Detect which cell encompasses the target text, then output its [x, y] center coordinate. 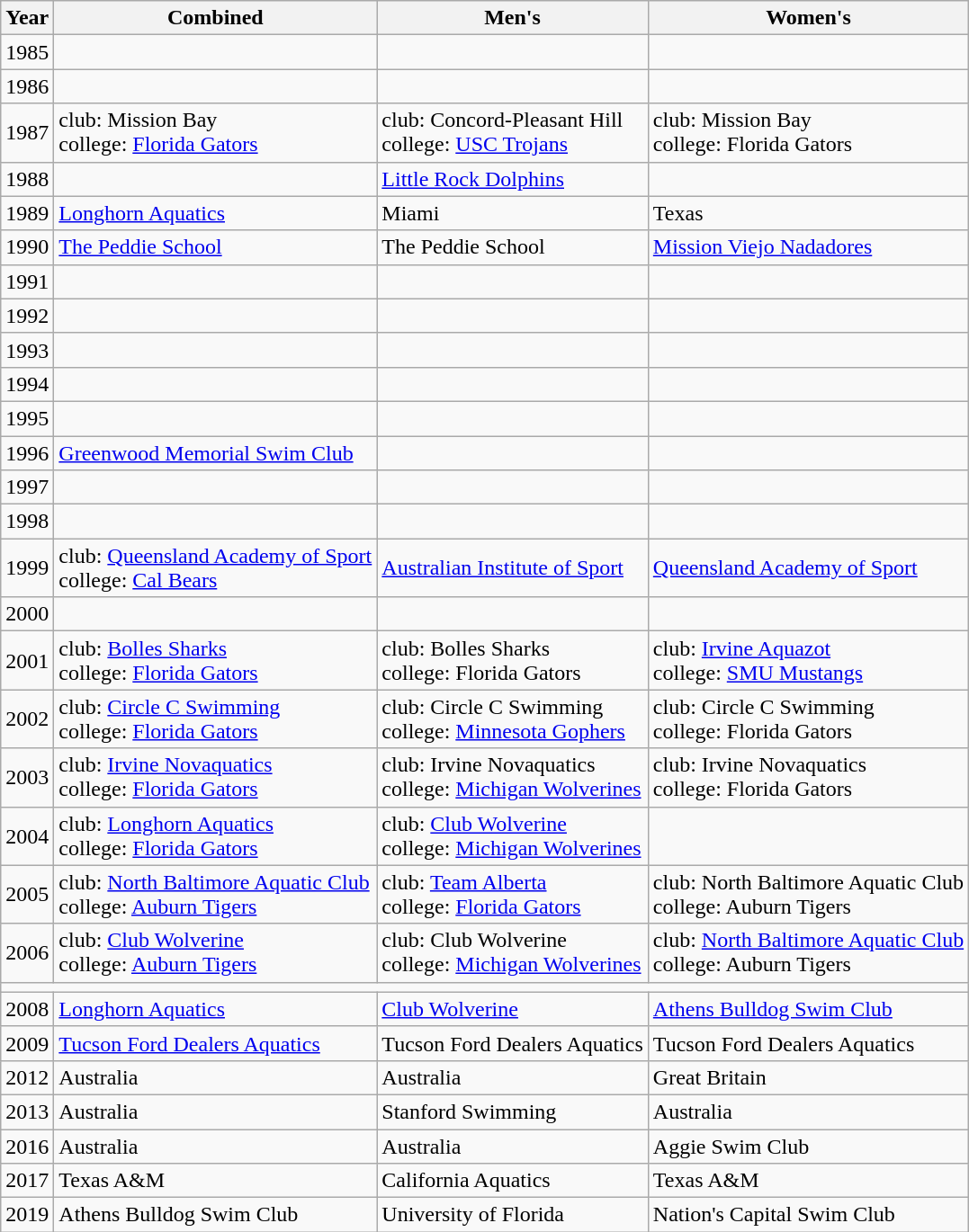
2002 [27, 719]
2016 [27, 1147]
1994 [27, 384]
1998 [27, 522]
Women's [808, 18]
club: Club Wolverine college: Auburn Tigers [216, 953]
club: Irvine Novaquatics college: Michigan Wolverines [513, 777]
Greenwood Memorial Swim Club [216, 452]
2001 [27, 660]
Australian Institute of Sport [513, 568]
1992 [27, 316]
Club Wolverine [513, 1009]
1991 [27, 281]
Aggie Swim Club [808, 1147]
Miami [513, 213]
club: Team Alberta college: Florida Gators [513, 894]
2004 [27, 836]
1988 [27, 179]
1990 [27, 247]
2008 [27, 1009]
1986 [27, 86]
2006 [27, 953]
1995 [27, 418]
2000 [27, 614]
club: Queensland Academy of Sport college: Cal Bears [216, 568]
Texas [808, 213]
1996 [27, 452]
1989 [27, 213]
1985 [27, 52]
Nation's Capital Swim Club [808, 1215]
Great Britain [808, 1077]
Stanford Swimming [513, 1111]
2013 [27, 1111]
2009 [27, 1043]
club: Irvine Aquazot college: SMU Mustangs [808, 660]
2019 [27, 1215]
University of Florida [513, 1215]
club: Longhorn Aquatics college: Florida Gators [216, 836]
1997 [27, 487]
Little Rock Dolphins [513, 179]
2005 [27, 894]
2017 [27, 1181]
club: Concord-Pleasant Hill college: USC Trojans [513, 133]
1987 [27, 133]
2012 [27, 1077]
Year [27, 18]
California Aquatics [513, 1181]
Men's [513, 18]
Queensland Academy of Sport [808, 568]
1993 [27, 350]
1999 [27, 568]
2003 [27, 777]
Combined [216, 18]
club: Circle C Swimming college: Minnesota Gophers [513, 719]
Mission Viejo Nadadores [808, 247]
